Extract the (x, y) coordinate from the center of the cell holding the provided text.  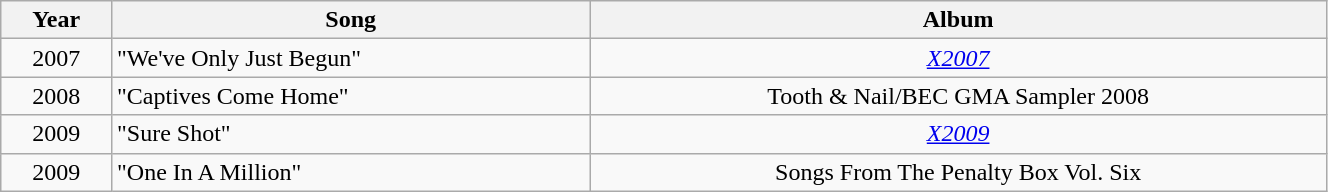
Tooth & Nail/BEC GMA Sampler 2008 (958, 96)
"One In A Million" (351, 172)
"Sure Shot" (351, 134)
Songs From The Penalty Box Vol. Six (958, 172)
Year (56, 20)
2008 (56, 96)
X2007 (958, 58)
"We've Only Just Begun" (351, 58)
"Captives Come Home" (351, 96)
Album (958, 20)
Song (351, 20)
2007 (56, 58)
X2009 (958, 134)
